Return (x, y) of the center of cell containing provided text 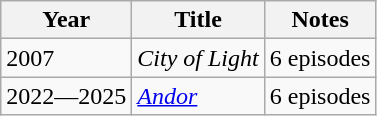
Year (66, 20)
2007 (66, 58)
Title (198, 20)
Andor (198, 96)
City of Light (198, 58)
2022—2025 (66, 96)
Notes (320, 20)
